Search for the cell housing the specified text and yield its [X, Y] center coordinate. 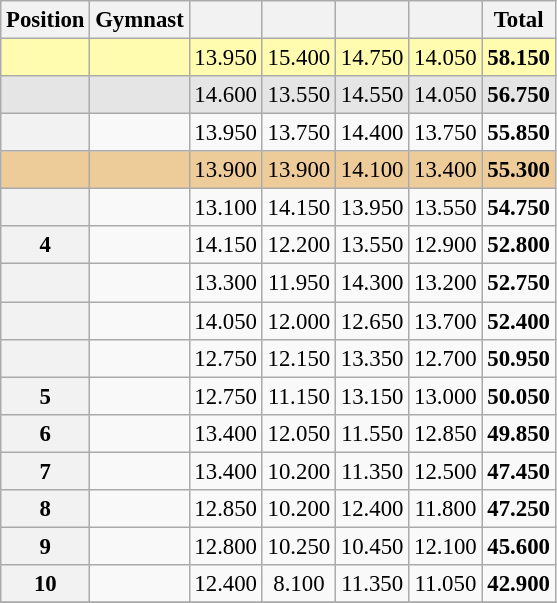
52.750 [518, 283]
8 [46, 509]
4 [46, 245]
11.550 [372, 433]
14.300 [372, 283]
12.500 [446, 471]
12.800 [226, 546]
13.200 [446, 283]
55.300 [518, 170]
56.750 [518, 95]
13.000 [446, 396]
10 [46, 584]
5 [46, 396]
14.600 [226, 95]
12.650 [372, 321]
14.100 [372, 170]
15.400 [298, 58]
12.100 [446, 546]
13.350 [372, 358]
11.150 [298, 396]
12.150 [298, 358]
47.450 [518, 471]
Total [518, 20]
11.050 [446, 584]
42.900 [518, 584]
14.400 [372, 133]
54.750 [518, 208]
52.400 [518, 321]
55.850 [518, 133]
8.100 [298, 584]
50.050 [518, 396]
58.150 [518, 58]
52.800 [518, 245]
45.600 [518, 546]
7 [46, 471]
49.850 [518, 433]
10.450 [372, 546]
13.100 [226, 208]
11.800 [446, 509]
10.250 [298, 546]
Position [46, 20]
12.700 [446, 358]
12.200 [298, 245]
14.550 [372, 95]
50.950 [518, 358]
11.950 [298, 283]
12.050 [298, 433]
13.150 [372, 396]
9 [46, 546]
47.250 [518, 509]
12.900 [446, 245]
14.750 [372, 58]
Gymnast [140, 20]
13.700 [446, 321]
12.000 [298, 321]
6 [46, 433]
13.300 [226, 283]
